Find where the given text appears and provide that cell's center as [X, Y] coordinate. 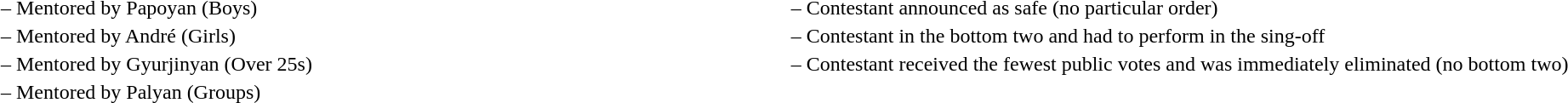
– Mentored by André (Girls) [157, 37]
– Mentored by Gyurjinyan (Over 25s) [157, 64]
